Find where the given text appears and provide that cell's center as [x, y] coordinate. 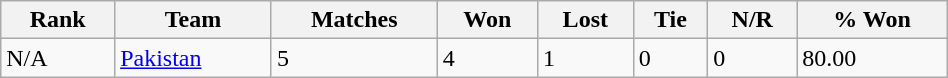
Lost [585, 20]
Won [487, 20]
N/A [58, 58]
Matches [354, 20]
Tie [670, 20]
1 [585, 58]
N/R [752, 20]
80.00 [872, 58]
Team [194, 20]
4 [487, 58]
% Won [872, 20]
Pakistan [194, 58]
5 [354, 58]
Rank [58, 20]
